From the cell containing the given text, extract its center point as (X, Y) coordinate. 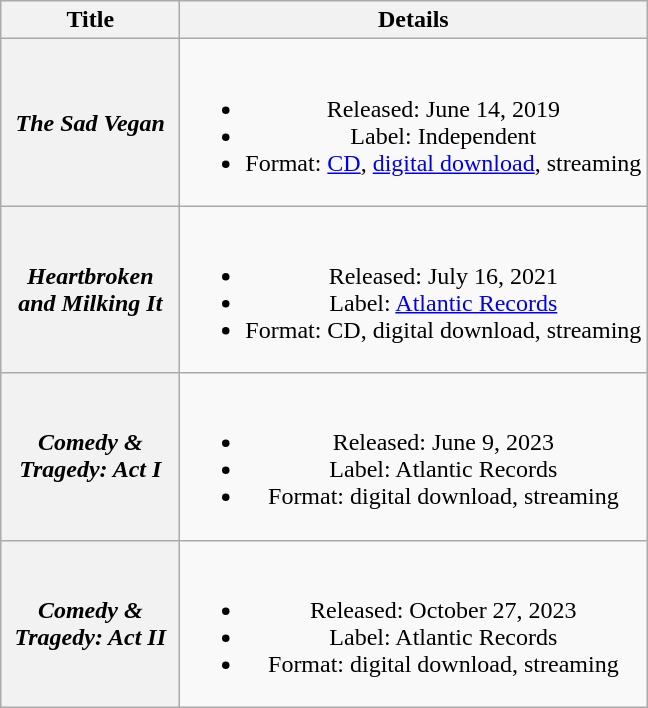
Comedy & Tragedy: Act I (90, 456)
Details (414, 20)
Heartbroken and Milking It (90, 290)
Released: July 16, 2021Label: Atlantic RecordsFormat: CD, digital download, streaming (414, 290)
Released: June 14, 2019Label: IndependentFormat: CD, digital download, streaming (414, 122)
Released: June 9, 2023Label: Atlantic RecordsFormat: digital download, streaming (414, 456)
Released: October 27, 2023Label: Atlantic RecordsFormat: digital download, streaming (414, 624)
The Sad Vegan (90, 122)
Comedy & Tragedy: Act II (90, 624)
Title (90, 20)
